Identify which cell holds the provided text, then report its (X, Y) central coordinate. 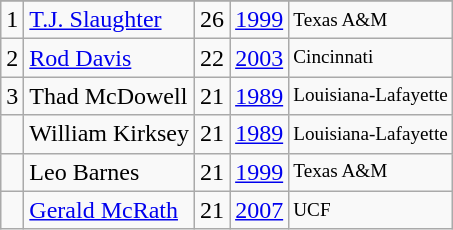
Cincinnati (371, 58)
Leo Barnes (110, 172)
Thad McDowell (110, 96)
T.J. Slaughter (110, 20)
2 (12, 58)
2007 (260, 210)
22 (212, 58)
Gerald McRath (110, 210)
3 (12, 96)
Rod Davis (110, 58)
2003 (260, 58)
UCF (371, 210)
1 (12, 20)
26 (212, 20)
William Kirksey (110, 134)
